Identify which cell holds the provided text, then report its (x, y) central coordinate. 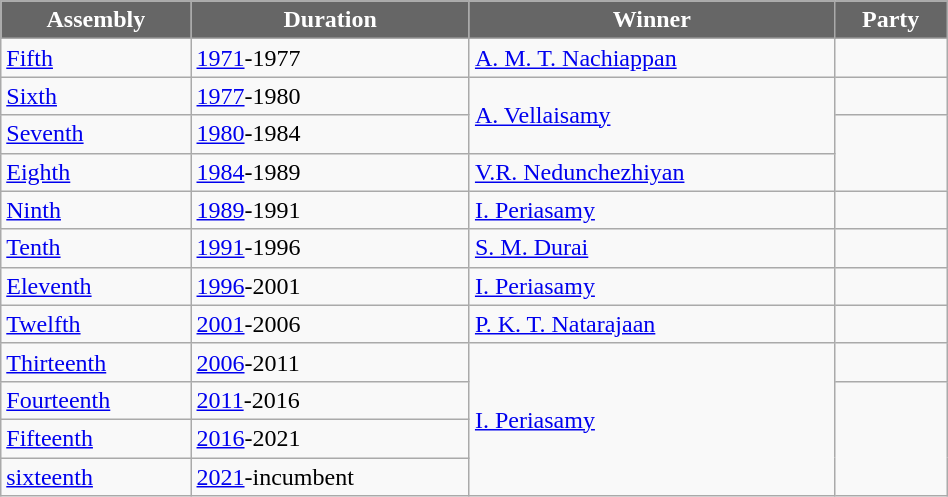
Thirteenth (96, 362)
Tenth (96, 248)
1991-1996 (330, 248)
Seventh (96, 134)
Fifth (96, 58)
Winner (652, 20)
1980-1984 (330, 134)
Eighth (96, 172)
1971-1977 (330, 58)
Ninth (96, 210)
sixteenth (96, 477)
Twelfth (96, 324)
P. K. T. Natarajaan (652, 324)
A. Vellaisamy (652, 115)
V.R. Nedunchezhiyan (652, 172)
2006-2011 (330, 362)
1977-1980 (330, 96)
Party (890, 20)
1989-1991 (330, 210)
Fourteenth (96, 400)
A. M. T. Nachiappan (652, 58)
2011-2016 (330, 400)
Assembly (96, 20)
1996-2001 (330, 286)
1984-1989 (330, 172)
Eleventh (96, 286)
Fifteenth (96, 438)
S. M. Durai (652, 248)
2021-incumbent (330, 477)
Sixth (96, 96)
2001-2006 (330, 324)
Duration (330, 20)
2016-2021 (330, 438)
